Output the [x, y] coordinate of the center of the cell containing the given text.  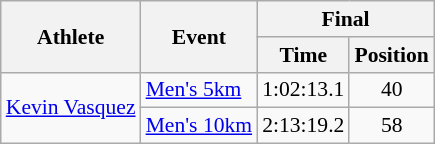
58 [391, 126]
Final [346, 19]
Event [200, 36]
Athlete [71, 36]
Kevin Vasquez [71, 108]
Men's 10km [200, 126]
40 [391, 90]
Time [303, 55]
1:02:13.1 [303, 90]
Men's 5km [200, 90]
2:13:19.2 [303, 126]
Position [391, 55]
